Search for the cell housing the specified text and yield its [X, Y] center coordinate. 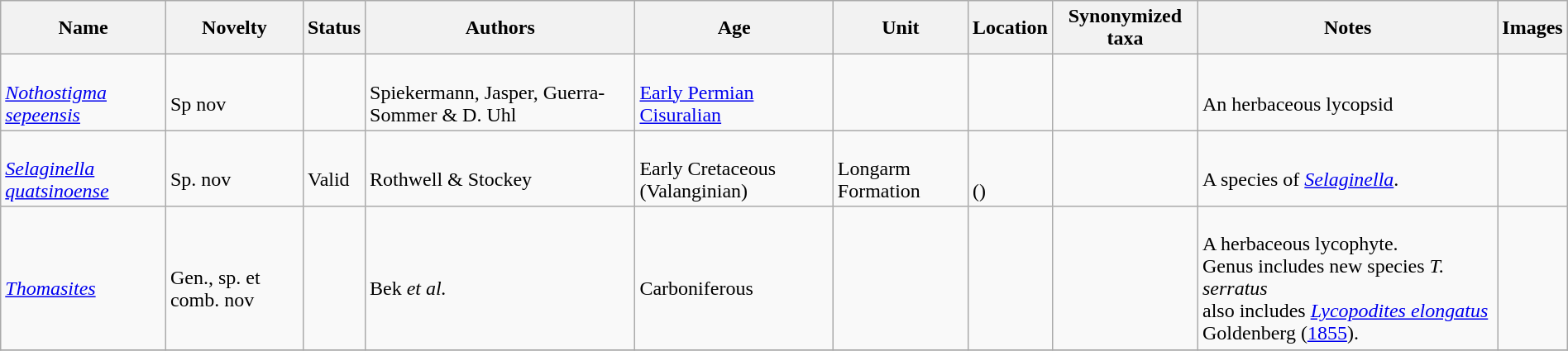
Synonymized taxa [1125, 28]
An herbaceous lycopsid [1347, 92]
Thomasites [84, 277]
Status [334, 28]
Selaginella quatsinoense [84, 168]
A species of Selaginella. [1347, 168]
Images [1532, 28]
Longarm Formation [900, 168]
Valid [334, 168]
Notes [1347, 28]
Sp. nov [234, 168]
Bek et al. [500, 277]
Carboniferous [734, 277]
Authors [500, 28]
Sp nov [234, 92]
A herbaceous lycophyte. Genus includes new species T. serratus also includes Lycopodites elongatus Goldenberg (1855). [1347, 277]
Unit [900, 28]
Novelty [234, 28]
Name [84, 28]
Rothwell & Stockey [500, 168]
Age [734, 28]
Location [1011, 28]
Early Permian Cisuralian [734, 92]
Nothostigma sepeensis [84, 92]
Spiekermann, Jasper, Guerra-Sommer & D. Uhl [500, 92]
Early Cretaceous (Valanginian) [734, 168]
Gen., sp. et comb. nov [234, 277]
() [1011, 168]
